Pinpoint the cell where the given text exists, returning its [x, y] midpoint coordinate. 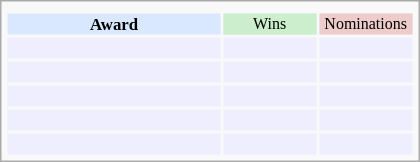
Award [114, 24]
Nominations [366, 24]
Wins [270, 24]
